Capture the cell that displays the provided text and extract its [X, Y] central coordinate. 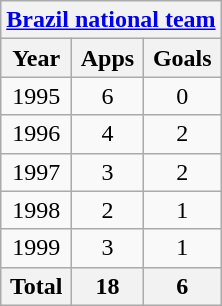
1999 [36, 248]
18 [108, 286]
Brazil national team [111, 20]
4 [108, 134]
Year [36, 58]
0 [182, 96]
1997 [36, 172]
Apps [108, 58]
1996 [36, 134]
1995 [36, 96]
Total [36, 286]
1998 [36, 210]
Goals [182, 58]
